From the cell containing the given text, extract its center point as (X, Y) coordinate. 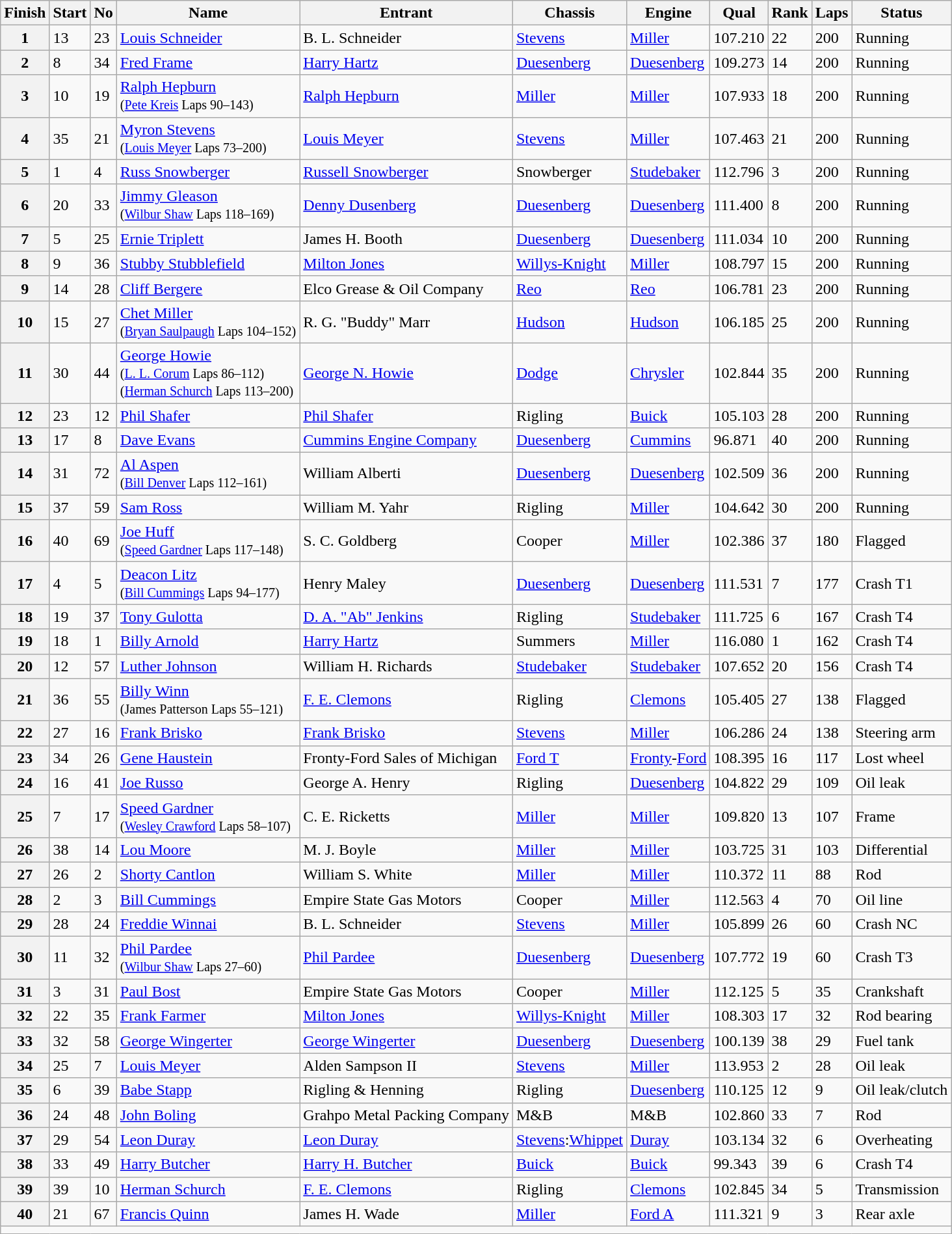
112.563 (739, 900)
William H. Richards (406, 666)
108.797 (739, 263)
Henry Maley (406, 583)
William S. White (406, 874)
Ernie Triplett (208, 239)
Name (208, 13)
Phil Pardee (Wilbur Shaw Laps 27–60) (208, 958)
Paul Bost (208, 991)
Ralph Hepburn (406, 96)
106.286 (739, 733)
100.139 (739, 1041)
116.080 (739, 641)
James H. Wade (406, 1214)
Crash NC (901, 924)
109 (832, 783)
Oil leak/clutch (901, 1090)
Lost wheel (901, 758)
Fronty-Ford Sales of Michigan (406, 758)
Chrysler (668, 373)
Luther Johnson (208, 666)
William M. Yahr (406, 507)
156 (832, 666)
72 (103, 474)
No (103, 13)
Steering arm (901, 733)
Jimmy Gleason(Wilbur Shaw Laps 118–169) (208, 206)
111.321 (739, 1214)
117 (832, 758)
Myron Stevens (Louis Meyer Laps 73–200) (208, 138)
67 (103, 1214)
Sam Ross (208, 507)
Engine (668, 13)
111.531 (739, 583)
Speed Gardner(Wesley Crawford Laps 58–107) (208, 816)
Ralph Hepburn(Pete Kreis Laps 90–143) (208, 96)
105.103 (739, 416)
109.273 (739, 62)
Fronty-Ford (668, 758)
112.125 (739, 991)
103.725 (739, 850)
Denny Dusenberg (406, 206)
109.820 (739, 816)
107.652 (739, 666)
Alden Sampson II (406, 1066)
Cliff Bergere (208, 288)
Billy Winn (James Patterson Laps 55–121) (208, 700)
Crankshaft (901, 991)
Crash T3 (901, 958)
Rear axle (901, 1214)
108.395 (739, 758)
111.400 (739, 206)
88 (832, 874)
107.210 (739, 38)
Harry H. Butcher (406, 1164)
C. E. Ricketts (406, 816)
162 (832, 641)
107.772 (739, 958)
177 (832, 583)
106.781 (739, 288)
Harry Butcher (208, 1164)
Russell Snowberger (406, 172)
Qual (739, 13)
Billy Arnold (208, 641)
99.343 (739, 1164)
Lou Moore (208, 850)
Duray (668, 1140)
Ford T (570, 758)
George A. Henry (406, 783)
Chet Miller(Bryan Saulpaugh Laps 104–152) (208, 321)
William Alberti (406, 474)
104.642 (739, 507)
113.953 (739, 1066)
George Howie (L. L. Corum Laps 86–112)(Herman Schurch Laps 113–200) (208, 373)
58 (103, 1041)
108.303 (739, 1016)
Freddie Winnai (208, 924)
105.405 (739, 700)
Snowberger (570, 172)
Stevens:Whippet (570, 1140)
Dodge (570, 373)
41 (103, 783)
48 (103, 1115)
Rigling & Henning (406, 1090)
Herman Schurch (208, 1189)
110.372 (739, 874)
Shorty Cantlon (208, 874)
Tony Gulotta (208, 617)
111.725 (739, 617)
John Boling (208, 1115)
Differential (901, 850)
69 (103, 541)
Ford A (668, 1214)
107 (832, 816)
107.463 (739, 138)
Frank Farmer (208, 1016)
54 (103, 1140)
Phil Pardee (406, 958)
Russ Snowberger (208, 172)
Elco Grease & Oil Company (406, 288)
D. A. "Ab" Jenkins (406, 617)
103.134 (739, 1140)
105.899 (739, 924)
R. G. "Buddy" Marr (406, 321)
Rank (789, 13)
Transmission (901, 1189)
110.125 (739, 1090)
Francis Quinn (208, 1214)
Stubby Stubblefield (208, 263)
49 (103, 1164)
Bill Cummings (208, 900)
James H. Booth (406, 239)
Oil line (901, 900)
Joe Huff(Speed Gardner Laps 117–148) (208, 541)
S. C. Goldberg (406, 541)
57 (103, 666)
96.871 (739, 440)
Status (901, 13)
55 (103, 700)
102.860 (739, 1115)
M. J. Boyle (406, 850)
Cummins (668, 440)
102.845 (739, 1189)
Summers (570, 641)
Crash T1 (901, 583)
Frame (901, 816)
Overheating (901, 1140)
167 (832, 617)
Gene Haustein (208, 758)
44 (103, 373)
Entrant (406, 13)
Al Aspen (Bill Denver Laps 112–161) (208, 474)
Fuel tank (901, 1041)
Start (70, 13)
Grahpo Metal Packing Company (406, 1115)
George N. Howie (406, 373)
Babe Stapp (208, 1090)
Dave Evans (208, 440)
Finish (25, 13)
104.822 (739, 783)
102.386 (739, 541)
Deacon Litz(Bill Cummings Laps 94–177) (208, 583)
Fred Frame (208, 62)
Louis Schneider (208, 38)
112.796 (739, 172)
102.509 (739, 474)
107.933 (739, 96)
102.844 (739, 373)
Joe Russo (208, 783)
111.034 (739, 239)
Chassis (570, 13)
59 (103, 507)
Rod bearing (901, 1016)
Laps (832, 13)
180 (832, 541)
Cummins Engine Company (406, 440)
106.185 (739, 321)
70 (832, 900)
103 (832, 850)
